Scan for the cell matching the given text and deliver its [X, Y] coordinate at center. 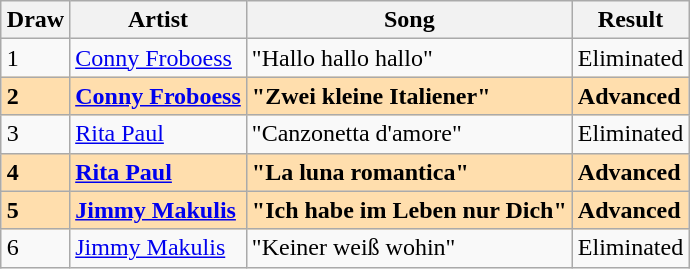
6 [35, 248]
"Ich habe im Leben nur Dich" [409, 210]
3 [35, 134]
"La luna romantica" [409, 172]
"Hallo hallo hallo" [409, 58]
2 [35, 96]
Result [630, 20]
4 [35, 172]
5 [35, 210]
1 [35, 58]
Draw [35, 20]
Song [409, 20]
"Keiner weiß wohin" [409, 248]
"Canzonetta d'amore" [409, 134]
Artist [158, 20]
"Zwei kleine Italiener" [409, 96]
